Find where the given text appears and provide that cell's center as (x, y) coordinate. 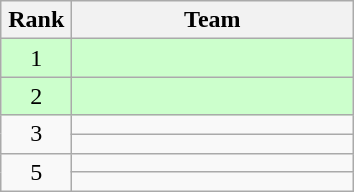
5 (36, 172)
3 (36, 134)
1 (36, 58)
Rank (36, 20)
Team (212, 20)
2 (36, 96)
